Capture the cell that displays the provided text and extract its [X, Y] central coordinate. 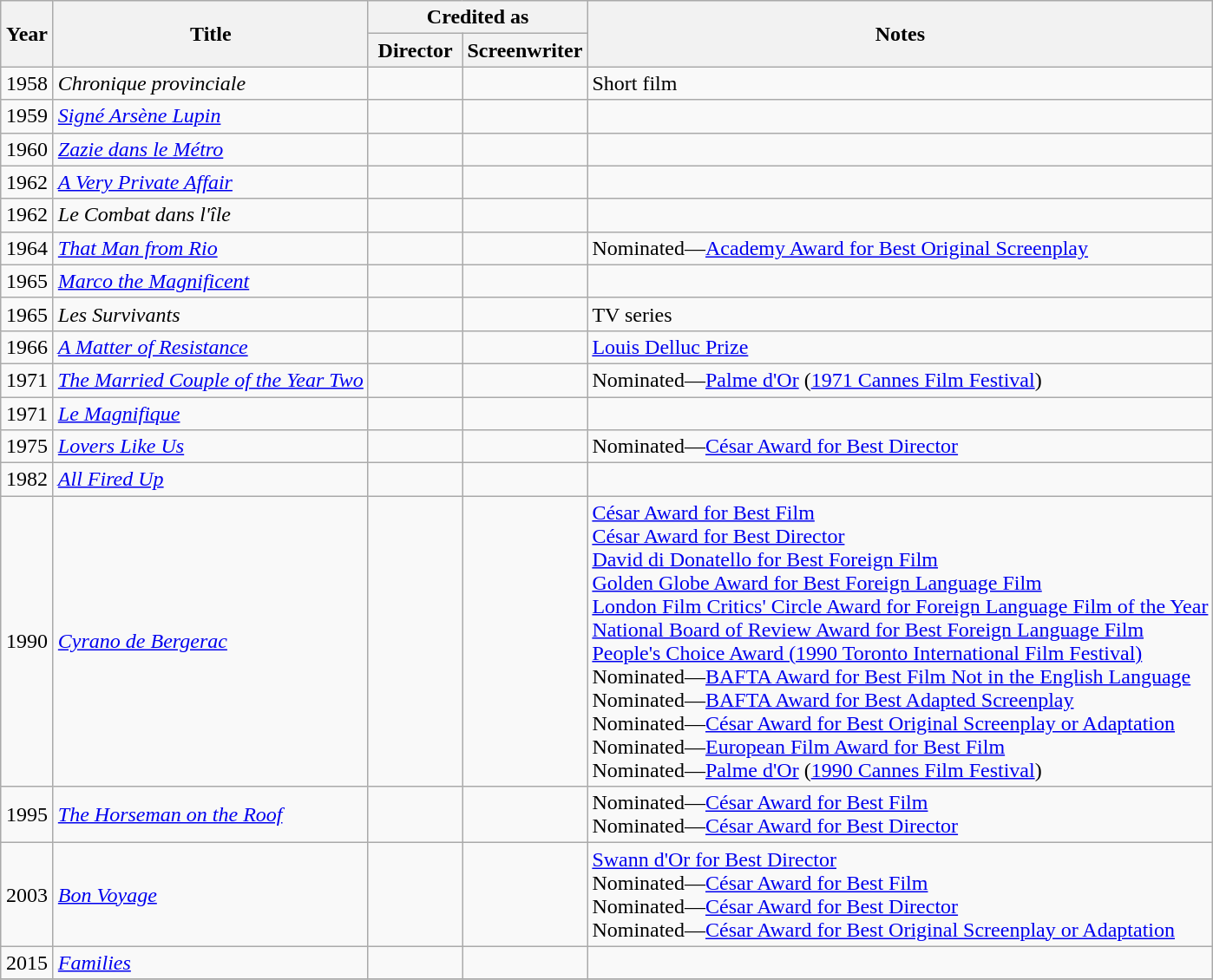
TV series [901, 314]
The Horseman on the Roof [210, 815]
That Man from Rio [210, 248]
Signé Arsène Lupin [210, 116]
1966 [28, 347]
Louis Delluc Prize [901, 347]
1995 [28, 815]
Director [415, 50]
The Married Couple of the Year Two [210, 380]
Nominated—Palme d'Or (1971 Cannes Film Festival) [901, 380]
1959 [28, 116]
Nominated—César Award for Best Director [901, 447]
Credited as [477, 17]
All Fired Up [210, 480]
Families [210, 963]
Bon Voyage [210, 895]
Title [210, 34]
Marco the Magnificent [210, 281]
1960 [28, 149]
2015 [28, 963]
A Matter of Resistance [210, 347]
Nominated—César Award for Best FilmNominated—César Award for Best Director [901, 815]
1990 [28, 642]
1958 [28, 83]
Zazie dans le Métro [210, 149]
Les Survivants [210, 314]
Lovers Like Us [210, 447]
Le Combat dans l'île [210, 215]
Nominated—Academy Award for Best Original Screenplay [901, 248]
Short film [901, 83]
2003 [28, 895]
1975 [28, 447]
Year [28, 34]
Screenwriter [525, 50]
Notes [901, 34]
1982 [28, 480]
Cyrano de Bergerac [210, 642]
Le Magnifique [210, 414]
A Very Private Affair [210, 182]
Chronique provinciale [210, 83]
1964 [28, 248]
